Scan for the cell matching the given text and deliver its (x, y) coordinate at center. 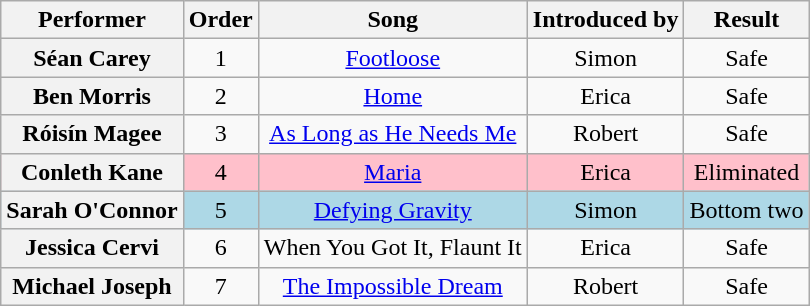
Defying Gravity (392, 210)
Michael Joseph (92, 286)
1 (220, 58)
Conleth Kane (92, 172)
7 (220, 286)
When You Got It, Flaunt It (392, 248)
Order (220, 20)
Ben Morris (92, 96)
Introduced by (606, 20)
2 (220, 96)
4 (220, 172)
Eliminated (746, 172)
The Impossible Dream (392, 286)
6 (220, 248)
Song (392, 20)
Bottom two (746, 210)
Maria (392, 172)
Footloose (392, 58)
Jessica Cervi (92, 248)
Sarah O'Connor (92, 210)
Result (746, 20)
Séan Carey (92, 58)
As Long as He Needs Me (392, 134)
Performer (92, 20)
Home (392, 96)
5 (220, 210)
3 (220, 134)
Róisín Magee (92, 134)
